For the text-containing cell, return its midpoint in (x, y) coordinate format. 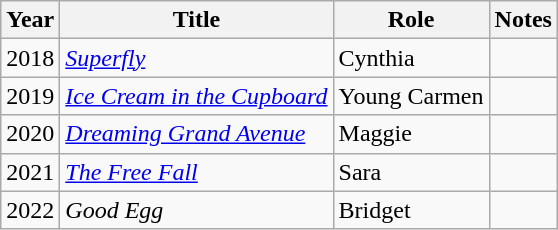
2019 (30, 96)
Cynthia (411, 58)
Superfly (196, 58)
Dreaming Grand Avenue (196, 134)
2021 (30, 172)
Young Carmen (411, 96)
Bridget (411, 210)
Role (411, 20)
2018 (30, 58)
The Free Fall (196, 172)
Ice Cream in the Cupboard (196, 96)
Title (196, 20)
Maggie (411, 134)
2022 (30, 210)
2020 (30, 134)
Sara (411, 172)
Year (30, 20)
Notes (523, 20)
Good Egg (196, 210)
